Pinpoint the cell where the given text exists, returning its [x, y] midpoint coordinate. 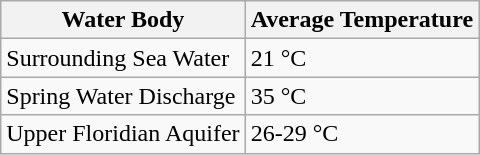
Average Temperature [362, 20]
Spring Water Discharge [123, 96]
Water Body [123, 20]
35 °C [362, 96]
21 °C [362, 58]
Surrounding Sea Water [123, 58]
Upper Floridian Aquifer [123, 134]
26-29 °C [362, 134]
